From the cell containing the given text, extract its center point as [X, Y] coordinate. 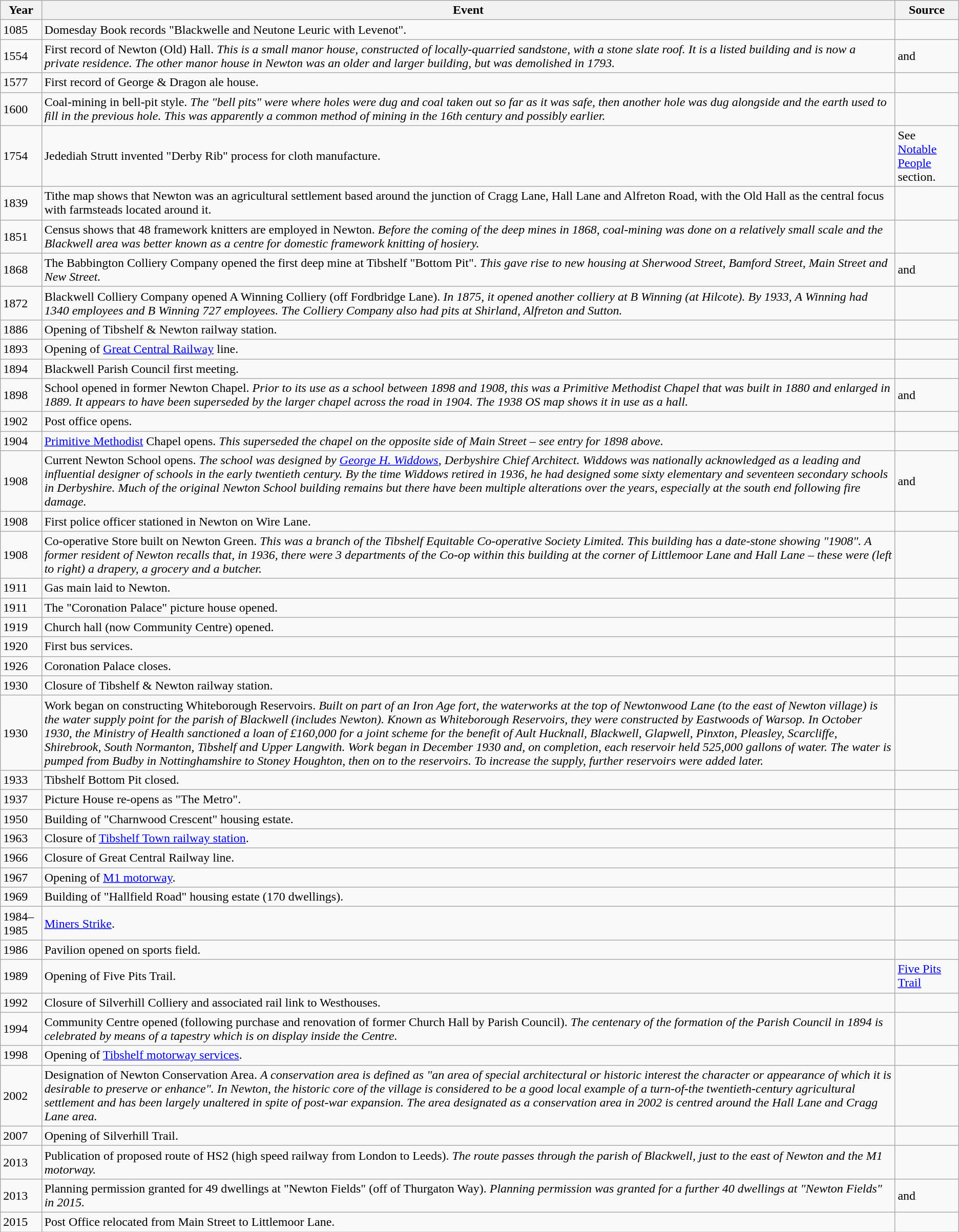
2015 [21, 1222]
Coronation Palace closes. [468, 666]
1966 [21, 858]
Primitive Methodist Chapel opens. This superseded the chapel on the opposite side of Main Street – see entry for 1898 above. [468, 441]
1085 [21, 30]
1600 [21, 109]
1963 [21, 839]
Post Office relocated from Main Street to Littlemoor Lane. [468, 1222]
Five Pits Trail [927, 976]
See Notable People section. [927, 156]
Source [927, 10]
1926 [21, 666]
1886 [21, 329]
Opening of Great Central Railway line. [468, 349]
First record of George & Dragon ale house. [468, 82]
1920 [21, 646]
Building of "Charnwood Crescent" housing estate. [468, 819]
1933 [21, 780]
First bus services. [468, 646]
1989 [21, 976]
1839 [21, 203]
Opening of Tibshelf & Newton railway station. [468, 329]
Closure of Tibshelf Town railway station. [468, 839]
1937 [21, 799]
1950 [21, 819]
1554 [21, 56]
1969 [21, 897]
Event [468, 10]
1868 [21, 269]
Opening of M1 motorway. [468, 878]
1754 [21, 156]
Opening of Tibshelf motorway services. [468, 1055]
1898 [21, 395]
Gas main laid to Newton. [468, 588]
Picture House re-opens as "The Metro". [468, 799]
1998 [21, 1055]
1984–1985 [21, 923]
1967 [21, 878]
1894 [21, 368]
1919 [21, 627]
The "Coronation Palace" picture house opened. [468, 608]
Post office opens. [468, 422]
Tibshelf Bottom Pit closed. [468, 780]
Year [21, 10]
Building of "Hallfield Road" housing estate (170 dwellings). [468, 897]
2007 [21, 1136]
Pavilion opened on sports field. [468, 950]
2002 [21, 1095]
Closure of Tibshelf & Newton railway station. [468, 685]
1872 [21, 303]
Closure of Silverhill Colliery and associated rail link to Westhouses. [468, 1003]
1992 [21, 1003]
1577 [21, 82]
Opening of Five Pits Trail. [468, 976]
Opening of Silverhill Trail. [468, 1136]
1893 [21, 349]
1986 [21, 950]
Blackwell Parish Council first meeting. [468, 368]
Jedediah Strutt invented "Derby Rib" process for cloth manufacture. [468, 156]
1851 [21, 237]
Domesday Book records "Blackwelle and Neutone Leuric with Levenot". [468, 30]
Closure of Great Central Railway line. [468, 858]
Church hall (now Community Centre) opened. [468, 627]
1904 [21, 441]
1902 [21, 422]
Miners Strike. [468, 923]
First police officer stationed in Newton on Wire Lane. [468, 521]
1994 [21, 1029]
